Scan for the cell matching the given text and deliver its (x, y) coordinate at center. 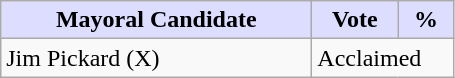
Acclaimed (383, 58)
Mayoral Candidate (156, 20)
Vote (355, 20)
Jim Pickard (X) (156, 58)
% (426, 20)
